Scan for the cell matching the given text and deliver its [X, Y] coordinate at center. 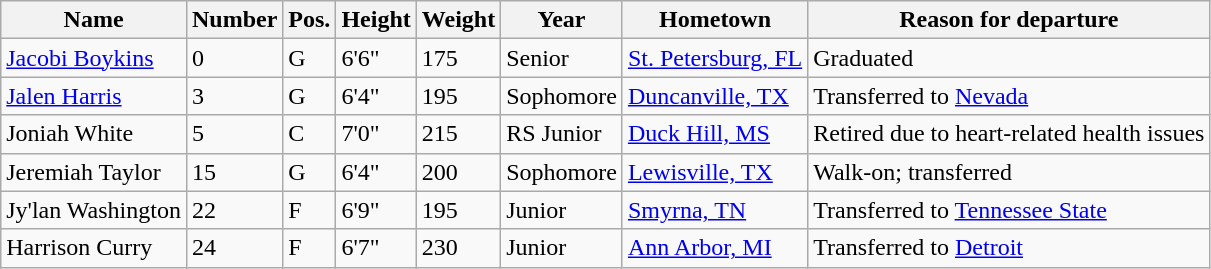
Transferred to Detroit [1009, 248]
6'6" [376, 58]
Ann Arbor, MI [714, 248]
Jeremiah Taylor [94, 172]
Transferred to Tennessee State [1009, 210]
215 [458, 134]
Jy'lan Washington [94, 210]
Height [376, 20]
Number [234, 20]
Retired due to heart-related health issues [1009, 134]
Walk-on; transferred [1009, 172]
Reason for departure [1009, 20]
5 [234, 134]
7'0" [376, 134]
24 [234, 248]
Senior [562, 58]
Hometown [714, 20]
200 [458, 172]
Smyrna, TN [714, 210]
St. Petersburg, FL [714, 58]
Duck Hill, MS [714, 134]
6'9" [376, 210]
3 [234, 96]
Year [562, 20]
Name [94, 20]
Joniah White [94, 134]
6'7" [376, 248]
Transferred to Nevada [1009, 96]
175 [458, 58]
15 [234, 172]
Duncanville, TX [714, 96]
RS Junior [562, 134]
22 [234, 210]
Weight [458, 20]
Jalen Harris [94, 96]
Jacobi Boykins [94, 58]
C [310, 134]
Graduated [1009, 58]
230 [458, 248]
Lewisville, TX [714, 172]
Harrison Curry [94, 248]
Pos. [310, 20]
0 [234, 58]
